Locate the cell with the specified text and output its (x, y) center coordinate. 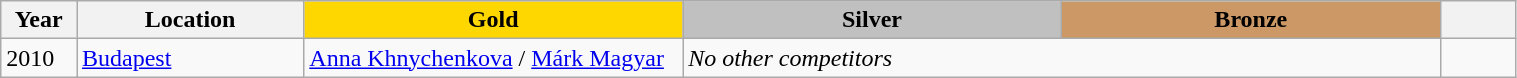
Gold (494, 20)
Year (39, 20)
Budapest (190, 58)
2010 (39, 58)
Location (190, 20)
Silver (872, 20)
No other competitors (1062, 58)
Anna Khnychenkova / Márk Magyar (494, 58)
Bronze (1250, 20)
